Pinpoint the cell where the given text exists, returning its (x, y) midpoint coordinate. 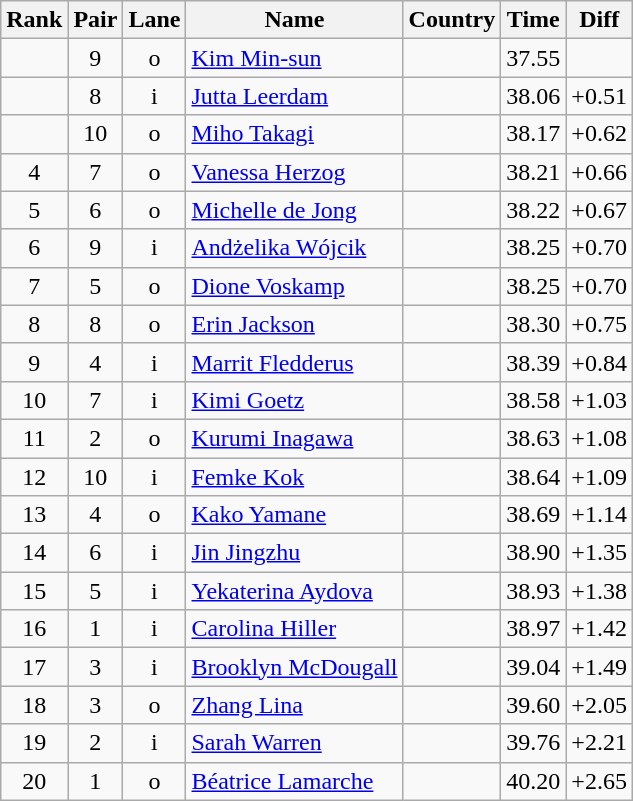
+0.62 (600, 134)
39.04 (534, 667)
+1.14 (600, 515)
Name (294, 20)
Country (452, 20)
Femke Kok (294, 477)
38.64 (534, 477)
16 (34, 629)
Kako Yamane (294, 515)
Andżelika Wójcik (294, 248)
19 (34, 743)
Pair (96, 20)
+1.38 (600, 591)
Jutta Leerdam (294, 96)
38.21 (534, 172)
38.58 (534, 400)
Kurumi Inagawa (294, 438)
+0.51 (600, 96)
14 (34, 553)
+1.09 (600, 477)
Time (534, 20)
38.93 (534, 591)
Vanessa Herzog (294, 172)
Diff (600, 20)
20 (34, 781)
+1.42 (600, 629)
11 (34, 438)
+2.21 (600, 743)
37.55 (534, 58)
+0.66 (600, 172)
Yekaterina Aydova (294, 591)
Dione Voskamp (294, 286)
+0.67 (600, 210)
Jin Jingzhu (294, 553)
+2.05 (600, 705)
Michelle de Jong (294, 210)
+0.84 (600, 362)
39.76 (534, 743)
38.69 (534, 515)
Brooklyn McDougall (294, 667)
+1.35 (600, 553)
Marrit Fledderus (294, 362)
+1.08 (600, 438)
38.63 (534, 438)
39.60 (534, 705)
40.20 (534, 781)
38.06 (534, 96)
38.17 (534, 134)
17 (34, 667)
Kim Min-sun (294, 58)
+1.03 (600, 400)
Lane (154, 20)
12 (34, 477)
+0.75 (600, 324)
Miho Takagi (294, 134)
38.39 (534, 362)
Rank (34, 20)
+2.65 (600, 781)
38.97 (534, 629)
Kimi Goetz (294, 400)
Béatrice Lamarche (294, 781)
38.22 (534, 210)
38.30 (534, 324)
15 (34, 591)
Erin Jackson (294, 324)
38.90 (534, 553)
Sarah Warren (294, 743)
18 (34, 705)
Zhang Lina (294, 705)
Carolina Hiller (294, 629)
+1.49 (600, 667)
13 (34, 515)
